Scan for the cell matching the given text and deliver its (X, Y) coordinate at center. 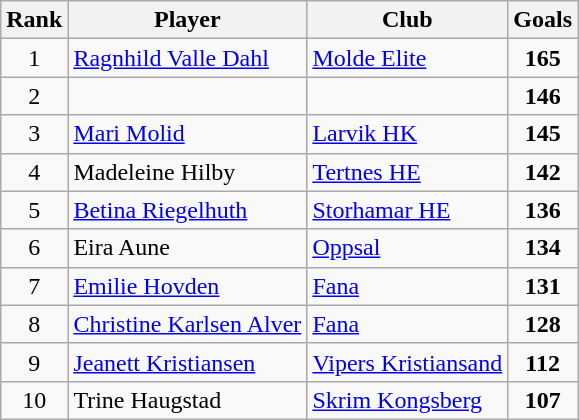
Skrim Kongsberg (408, 400)
128 (543, 324)
Club (408, 20)
Mari Molid (188, 134)
Ragnhild Valle Dahl (188, 58)
9 (34, 362)
7 (34, 286)
10 (34, 400)
6 (34, 248)
Trine Haugstad (188, 400)
Madeleine Hilby (188, 172)
3 (34, 134)
131 (543, 286)
146 (543, 96)
1 (34, 58)
5 (34, 210)
Christine Karlsen Alver (188, 324)
Vipers Kristiansand (408, 362)
Eira Aune (188, 248)
Emilie Hovden (188, 286)
Rank (34, 20)
2 (34, 96)
Betina Riegelhuth (188, 210)
Larvik HK (408, 134)
136 (543, 210)
4 (34, 172)
Oppsal (408, 248)
8 (34, 324)
165 (543, 58)
Jeanett Kristiansen (188, 362)
134 (543, 248)
Player (188, 20)
Goals (543, 20)
Molde Elite (408, 58)
107 (543, 400)
112 (543, 362)
Storhamar HE (408, 210)
Tertnes HE (408, 172)
145 (543, 134)
142 (543, 172)
